Find where the given text appears and provide that cell's center as [X, Y] coordinate. 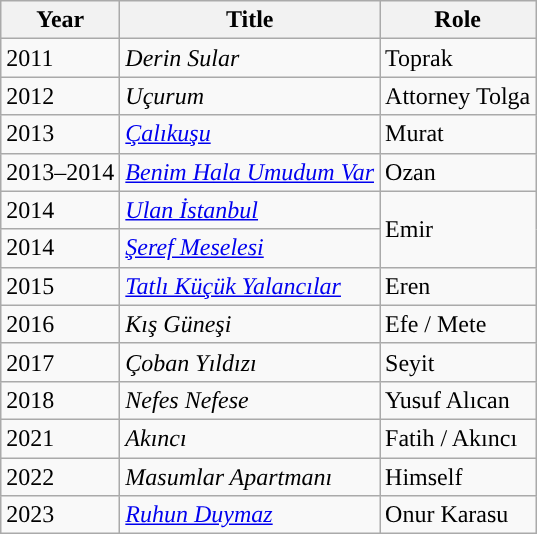
2021 [60, 438]
2023 [60, 515]
Ruhun Duymaz [250, 515]
Murat [458, 134]
Masumlar Apartmanı [250, 477]
Benim Hala Umudum Var [250, 172]
Kış Güneşi [250, 324]
2017 [60, 362]
2013 [60, 134]
Efe / Mete [458, 324]
Eren [458, 286]
2016 [60, 324]
Ozan [458, 172]
Fatih / Akıncı [458, 438]
2015 [60, 286]
Year [60, 20]
Attorney Tolga [458, 96]
2022 [60, 477]
Emir [458, 229]
Çoban Yıldızı [250, 362]
Role [458, 20]
2018 [60, 400]
Seyit [458, 362]
Ulan İstanbul [250, 210]
2012 [60, 96]
Himself [458, 477]
Çalıkuşu [250, 134]
Onur Karasu [458, 515]
Uçurum [250, 96]
2013–2014 [60, 172]
Derin Sular [250, 58]
Toprak [458, 58]
Tatlı Küçük Yalancılar [250, 286]
Akıncı [250, 438]
Yusuf Alıcan [458, 400]
Nefes Nefese [250, 400]
Title [250, 20]
2011 [60, 58]
Şeref Meselesi [250, 248]
